Find where the given text appears and provide that cell's center as [x, y] coordinate. 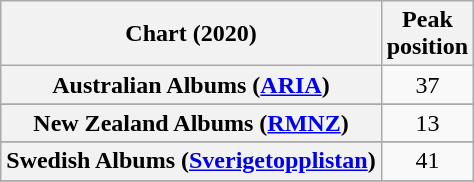
Peakposition [427, 34]
Australian Albums (ARIA) [191, 85]
Chart (2020) [191, 34]
13 [427, 123]
37 [427, 85]
41 [427, 161]
Swedish Albums (Sverigetopplistan) [191, 161]
New Zealand Albums (RMNZ) [191, 123]
